Search for the cell housing the specified text and yield its (X, Y) center coordinate. 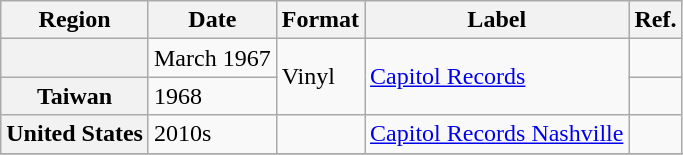
Region (75, 20)
Format (320, 20)
Ref. (656, 20)
Capitol Records (497, 77)
Label (497, 20)
Taiwan (75, 96)
United States (75, 134)
Capitol Records Nashville (497, 134)
March 1967 (212, 58)
Date (212, 20)
Vinyl (320, 77)
2010s (212, 134)
1968 (212, 96)
